Capture the cell that displays the provided text and extract its (x, y) central coordinate. 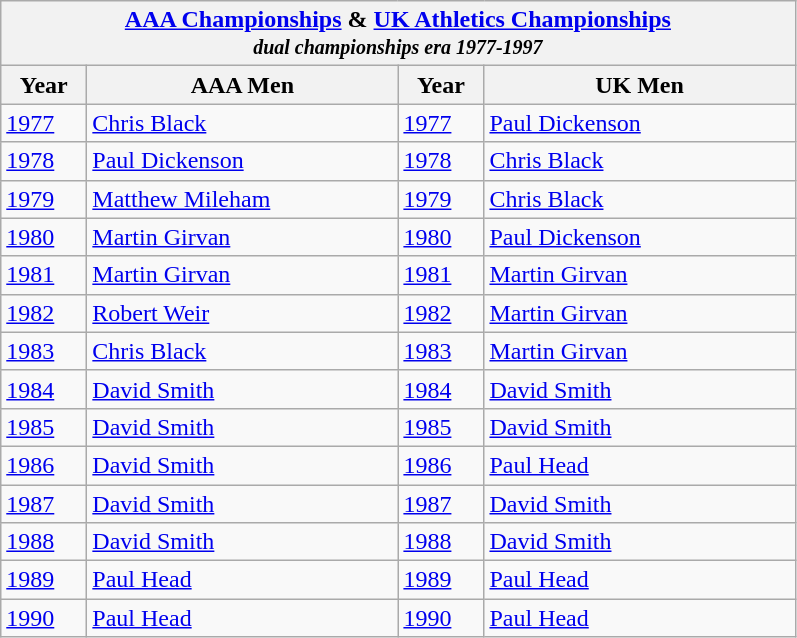
AAA Championships & UK Athletics Championshipsdual championships era 1977-1997 (398, 34)
Matthew Mileham (242, 199)
AAA Men (242, 85)
UK Men (640, 85)
Robert Weir (242, 313)
